Return [X, Y] of the center of cell containing provided text 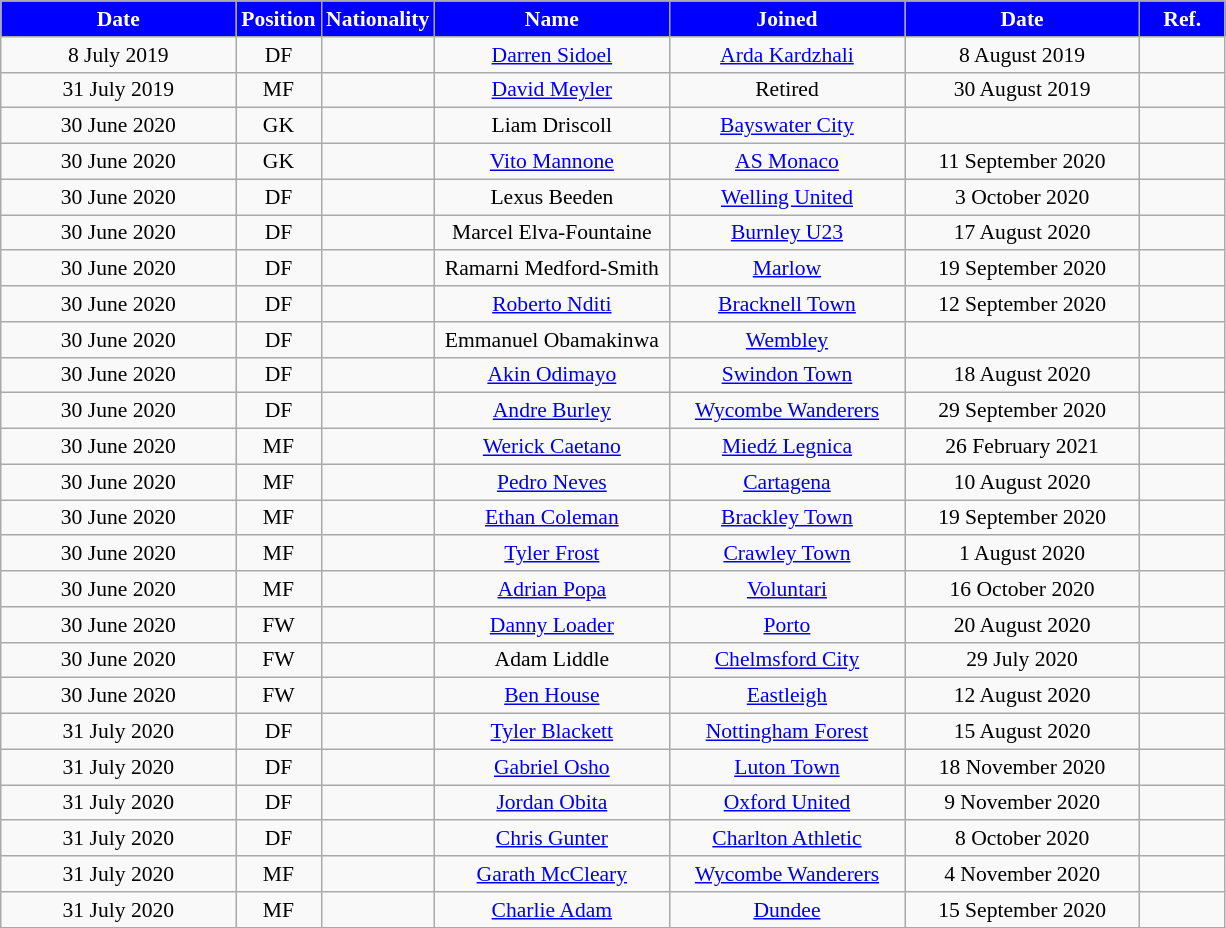
Joined [786, 19]
Andre Burley [552, 411]
Bracknell Town [786, 304]
Swindon Town [786, 375]
Vito Mannone [552, 162]
Tyler Frost [552, 554]
Welling United [786, 197]
Retired [786, 90]
12 September 2020 [1022, 304]
Liam Driscoll [552, 126]
Dundee [786, 910]
Cartagena [786, 482]
11 September 2020 [1022, 162]
Gabriel Osho [552, 767]
Adam Liddle [552, 660]
Marcel Elva-Fountaine [552, 233]
Chris Gunter [552, 839]
Lexus Beeden [552, 197]
Emmanuel Obamakinwa [552, 340]
Adrian Popa [552, 589]
9 November 2020 [1022, 803]
Marlow [786, 269]
Pedro Neves [552, 482]
Roberto Nditi [552, 304]
8 August 2019 [1022, 55]
29 September 2020 [1022, 411]
Burnley U23 [786, 233]
Luton Town [786, 767]
Bayswater City [786, 126]
Crawley Town [786, 554]
18 November 2020 [1022, 767]
17 August 2020 [1022, 233]
Jordan Obita [552, 803]
Akin Odimayo [552, 375]
Ben House [552, 696]
15 August 2020 [1022, 732]
12 August 2020 [1022, 696]
Porto [786, 625]
Voluntari [786, 589]
Werick Caetano [552, 447]
Chelmsford City [786, 660]
Arda Kardzhali [786, 55]
David Meyler [552, 90]
30 August 2019 [1022, 90]
3 October 2020 [1022, 197]
AS Monaco [786, 162]
Eastleigh [786, 696]
Charlie Adam [552, 910]
Darren Sidoel [552, 55]
Ramarni Medford-Smith [552, 269]
29 July 2020 [1022, 660]
4 November 2020 [1022, 874]
Tyler Blackett [552, 732]
Position [278, 19]
Oxford United [786, 803]
Charlton Athletic [786, 839]
Brackley Town [786, 518]
Miedź Legnica [786, 447]
Danny Loader [552, 625]
Name [552, 19]
Nationality [378, 19]
10 August 2020 [1022, 482]
15 September 2020 [1022, 910]
Ethan Coleman [552, 518]
18 August 2020 [1022, 375]
Wembley [786, 340]
20 August 2020 [1022, 625]
8 October 2020 [1022, 839]
Nottingham Forest [786, 732]
Ref. [1182, 19]
16 October 2020 [1022, 589]
26 February 2021 [1022, 447]
Garath McCleary [552, 874]
1 August 2020 [1022, 554]
31 July 2019 [118, 90]
8 July 2019 [118, 55]
